For the text-containing cell, return its midpoint in [x, y] coordinate format. 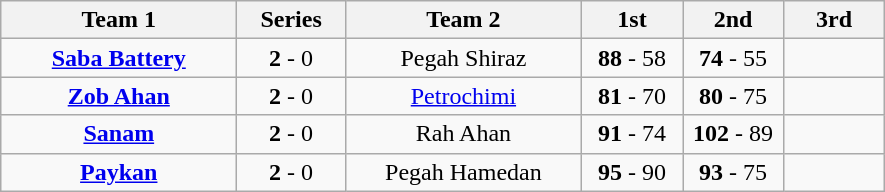
95 - 90 [632, 172]
2nd [732, 20]
88 - 58 [632, 58]
Paykan [119, 172]
81 - 70 [632, 96]
102 - 89 [732, 134]
91 - 74 [632, 134]
Rah Ahan [463, 134]
Pegah Shiraz [463, 58]
Zob Ahan [119, 96]
Series [292, 20]
Pegah Hamedan [463, 172]
Petrochimi [463, 96]
Team 2 [463, 20]
3rd [834, 20]
74 - 55 [732, 58]
Team 1 [119, 20]
93 - 75 [732, 172]
Saba Battery [119, 58]
80 - 75 [732, 96]
Sanam [119, 134]
1st [632, 20]
